From the cell containing the given text, extract its center point as [X, Y] coordinate. 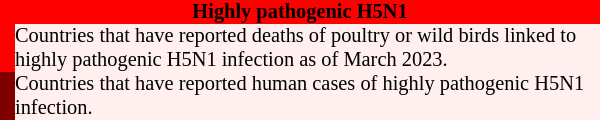
Countries that have reported deaths of poultry or wild birds linked to highly pathogenic H5N1 infection as of March 2023. [308, 48]
Highly pathogenic H5N1 [300, 12]
Countries that have reported human cases of highly pathogenic H5N1 infection. [308, 96]
